Provide the (x, y) coordinate of the cell's center where the given text is located.  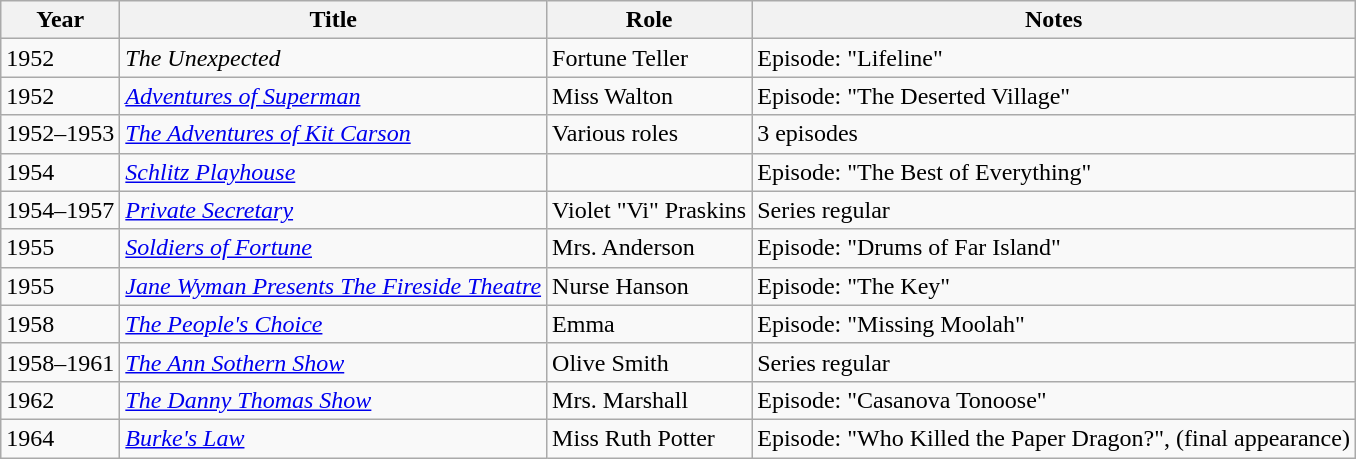
The People's Choice (334, 324)
Schlitz Playhouse (334, 172)
Nurse Hanson (650, 286)
Miss Walton (650, 96)
The Ann Sothern Show (334, 362)
Soldiers of Fortune (334, 248)
1958 (60, 324)
Various roles (650, 134)
Episode: "The Key" (1054, 286)
Olive Smith (650, 362)
Notes (1054, 20)
Episode: "Missing Moolah" (1054, 324)
Adventures of Superman (334, 96)
Mrs. Marshall (650, 400)
Episode: "The Best of Everything" (1054, 172)
1952–1953 (60, 134)
The Danny Thomas Show (334, 400)
Episode: "Casanova Tonoose" (1054, 400)
Episode: "Lifeline" (1054, 58)
Violet "Vi" Praskins (650, 210)
Episode: "The Deserted Village" (1054, 96)
Title (334, 20)
1958–1961 (60, 362)
Episode: "Drums of Far Island" (1054, 248)
Episode: "Who Killed the Paper Dragon?", (final appearance) (1054, 438)
Emma (650, 324)
The Unexpected (334, 58)
Jane Wyman Presents The Fireside Theatre (334, 286)
Private Secretary (334, 210)
Miss Ruth Potter (650, 438)
Fortune Teller (650, 58)
1954 (60, 172)
Burke's Law (334, 438)
Mrs. Anderson (650, 248)
1964 (60, 438)
Year (60, 20)
Role (650, 20)
The Adventures of Kit Carson (334, 134)
3 episodes (1054, 134)
1962 (60, 400)
1954–1957 (60, 210)
